Detect which cell encompasses the target text, then output its [X, Y] center coordinate. 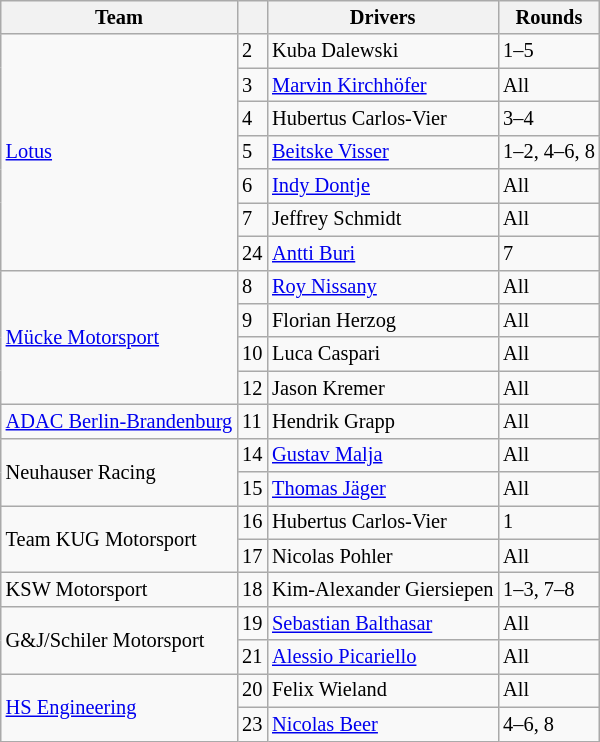
Drivers [382, 17]
14 [252, 455]
Kim-Alexander Giersiepen [382, 589]
Luca Caspari [382, 354]
12 [252, 388]
1–2, 4–6, 8 [548, 152]
15 [252, 489]
Thomas Jäger [382, 489]
Team KUG Motorsport [119, 538]
Lotus [119, 152]
2 [252, 51]
Sebastian Balthasar [382, 623]
ADAC Berlin-Brandenburg [119, 421]
Roy Nissany [382, 287]
Jason Kremer [382, 388]
4–6, 8 [548, 724]
21 [252, 657]
Nicolas Beer [382, 724]
17 [252, 556]
3–4 [548, 118]
Mücke Motorsport [119, 338]
HS Engineering [119, 706]
1 [548, 522]
Kuba Dalewski [382, 51]
23 [252, 724]
Gustav Malja [382, 455]
8 [252, 287]
9 [252, 320]
3 [252, 85]
10 [252, 354]
11 [252, 421]
1–5 [548, 51]
24 [252, 253]
16 [252, 522]
G&J/Schiler Motorsport [119, 640]
Marvin Kirchhöfer [382, 85]
Rounds [548, 17]
KSW Motorsport [119, 589]
1–3, 7–8 [548, 589]
6 [252, 186]
5 [252, 152]
Team [119, 17]
Jeffrey Schmidt [382, 219]
Alessio Picariello [382, 657]
Neuhauser Racing [119, 472]
Antti Buri [382, 253]
Hendrik Grapp [382, 421]
Nicolas Pohler [382, 556]
Felix Wieland [382, 690]
Indy Dontje [382, 186]
Beitske Visser [382, 152]
19 [252, 623]
20 [252, 690]
4 [252, 118]
Florian Herzog [382, 320]
18 [252, 589]
